Return [X, Y] of the center of cell containing provided text 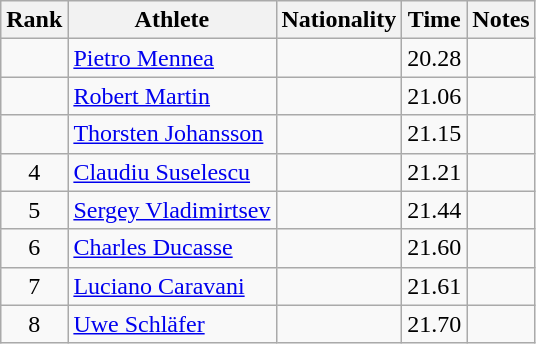
Sergey Vladimirtsev [172, 210]
Uwe Schläfer [172, 324]
21.44 [434, 210]
5 [34, 210]
Luciano Caravani [172, 286]
Claudiu Suselescu [172, 172]
21.70 [434, 324]
Charles Ducasse [172, 248]
20.28 [434, 58]
Athlete [172, 20]
7 [34, 286]
Nationality [339, 20]
21.21 [434, 172]
Time [434, 20]
21.61 [434, 286]
6 [34, 248]
21.60 [434, 248]
Robert Martin [172, 96]
4 [34, 172]
Rank [34, 20]
8 [34, 324]
Notes [501, 20]
Pietro Mennea [172, 58]
21.15 [434, 134]
21.06 [434, 96]
Thorsten Johansson [172, 134]
